Output the [X, Y] coordinate of the center of the cell containing the given text.  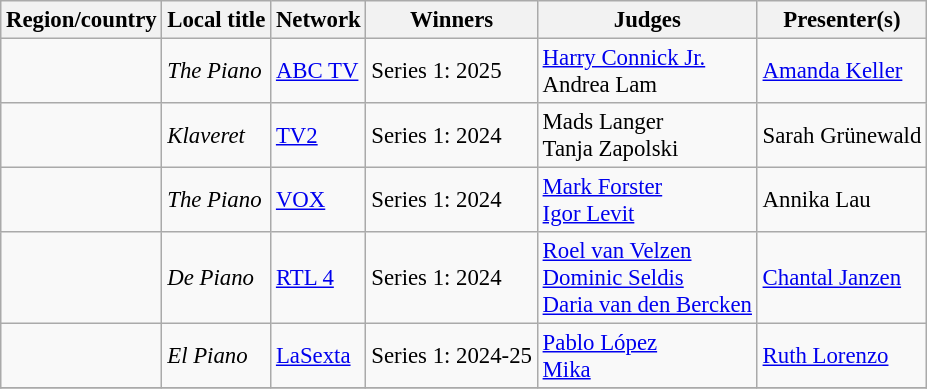
Mads LangerTanja Zapolski [647, 136]
LaSexta [318, 356]
Ruth Lorenzo [842, 356]
De Piano [216, 278]
Mark ForsterIgor Levit [647, 200]
TV2 [318, 136]
Series 1: 2024-25 [452, 356]
Winners [452, 20]
Amanda Keller [842, 72]
Presenter(s) [842, 20]
Region/country [82, 20]
VOX [318, 200]
Pablo LópezMika [647, 356]
Local title [216, 20]
El Piano [216, 356]
ABC TV [318, 72]
RTL 4 [318, 278]
Klaveret [216, 136]
Judges [647, 20]
Sarah Grünewald [842, 136]
Harry Connick Jr.Andrea Lam [647, 72]
Chantal Janzen [842, 278]
Network [318, 20]
Annika Lau [842, 200]
Roel van VelzenDominic SeldisDaria van den Bercken [647, 278]
Series 1: 2025 [452, 72]
